Detect which cell encompasses the target text, then output its [x, y] center coordinate. 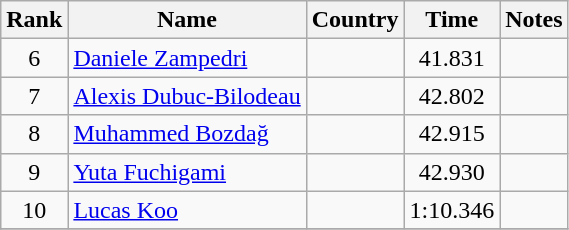
Alexis Dubuc-Bilodeau [187, 96]
10 [34, 210]
42.915 [452, 134]
7 [34, 96]
Time [452, 20]
Daniele Zampedri [187, 58]
8 [34, 134]
Yuta Fuchigami [187, 172]
42.930 [452, 172]
Country [355, 20]
6 [34, 58]
9 [34, 172]
Muhammed Bozdağ [187, 134]
41.831 [452, 58]
42.802 [452, 96]
Lucas Koo [187, 210]
1:10.346 [452, 210]
Rank [34, 20]
Name [187, 20]
Notes [534, 20]
